Scan for the cell matching the given text and deliver its (x, y) coordinate at center. 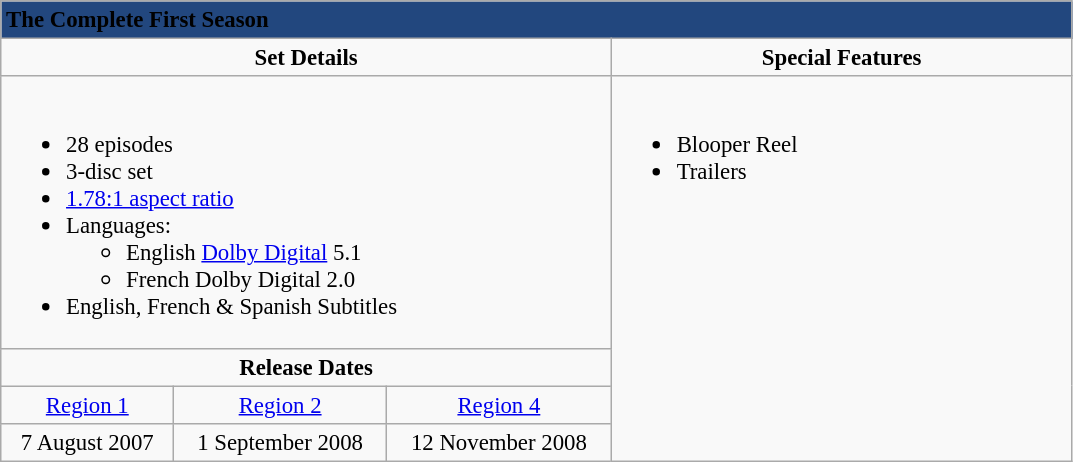
Special Features (842, 58)
28 episodes3-disc set1.78:1 aspect ratioLanguages:English Dolby Digital 5.1French Dolby Digital 2.0English, French & Spanish Subtitles (306, 212)
1 September 2008 (280, 442)
Set Details (306, 58)
7 August 2007 (88, 442)
Region 4 (498, 405)
Region 2 (280, 405)
Release Dates (306, 367)
The Complete First Season (536, 20)
Region 1 (88, 405)
12 November 2008 (498, 442)
Blooper ReelTrailers (842, 268)
